Locate the cell with the specified text and output its (X, Y) center coordinate. 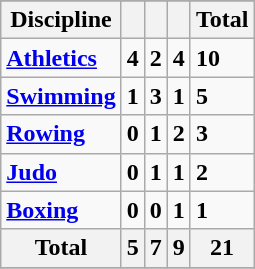
Discipline (61, 20)
Swimming (61, 96)
7 (156, 248)
Athletics (61, 58)
Rowing (61, 134)
Judo (61, 172)
10 (222, 58)
9 (178, 248)
21 (222, 248)
Boxing (61, 210)
